Return the (x, y) coordinate for the center point of the cell that contains the specified text.  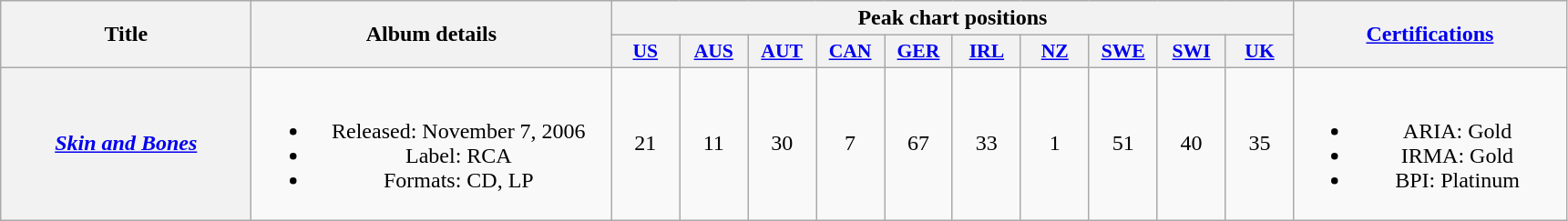
67 (918, 144)
CAN (851, 52)
AUT (782, 52)
UK (1259, 52)
NZ (1055, 52)
Skin and Bones (126, 144)
SWI (1192, 52)
SWE (1122, 52)
AUS (714, 52)
ARIA: GoldIRMA: GoldBPI: Platinum (1430, 144)
1 (1055, 144)
33 (986, 144)
40 (1192, 144)
30 (782, 144)
11 (714, 144)
US (645, 52)
Title (126, 35)
IRL (986, 52)
Released: November 7, 2006Label: RCAFormats: CD, LP (432, 144)
Album details (432, 35)
21 (645, 144)
GER (918, 52)
Certifications (1430, 35)
35 (1259, 144)
7 (851, 144)
51 (1122, 144)
Peak chart positions (953, 18)
